Extract the (X, Y) coordinate from the center of the cell holding the provided text.  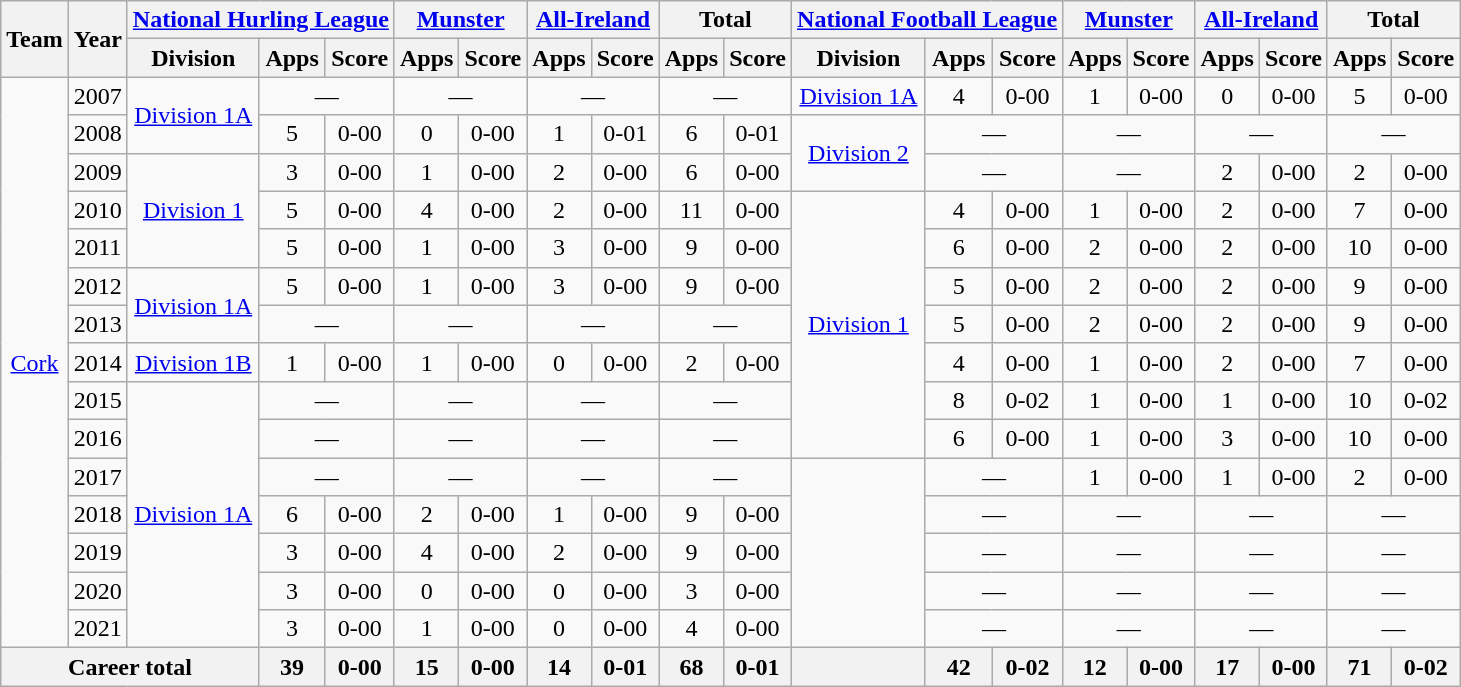
Division 2 (859, 153)
15 (426, 667)
11 (691, 210)
2007 (98, 96)
Division 1B (193, 362)
2016 (98, 438)
8 (958, 400)
2008 (98, 134)
2019 (98, 553)
Cork (35, 362)
71 (1359, 667)
Team (35, 39)
2014 (98, 362)
National Hurling League (260, 20)
2020 (98, 591)
2009 (98, 172)
Year (98, 39)
39 (292, 667)
17 (1227, 667)
2015 (98, 400)
42 (958, 667)
12 (1095, 667)
2017 (98, 477)
2012 (98, 286)
2021 (98, 629)
National Football League (928, 20)
Career total (130, 667)
2018 (98, 515)
68 (691, 667)
2010 (98, 210)
2011 (98, 248)
2013 (98, 324)
14 (559, 667)
